Detect which cell encompasses the target text, then output its (x, y) center coordinate. 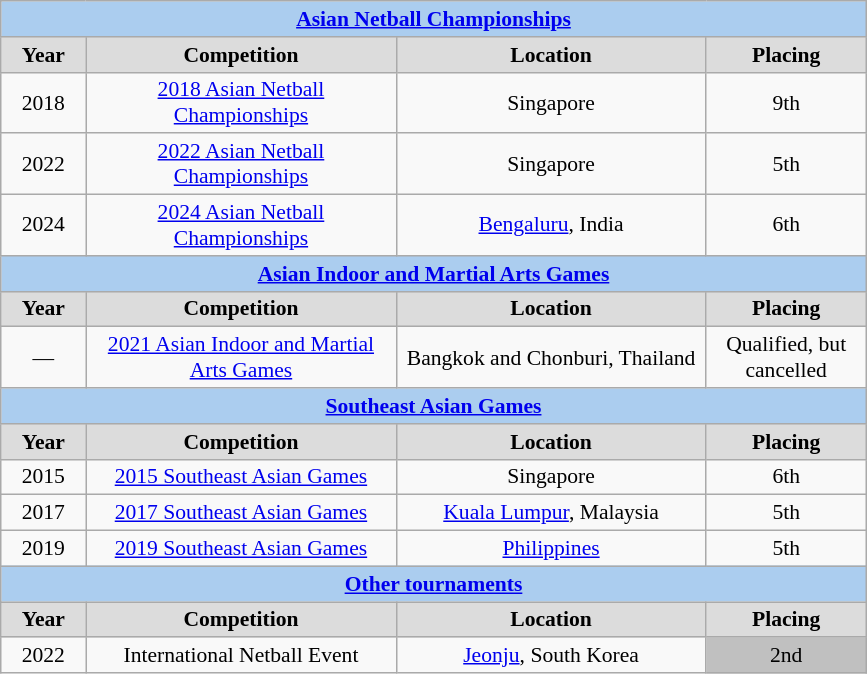
Jeonju, South Korea (551, 656)
2017 Southeast Asian Games (241, 513)
2017 (44, 513)
International Netball Event (241, 656)
2021 Asian Indoor and Martial Arts Games (241, 358)
— (44, 358)
Asian Indoor and Martial Arts Games (434, 274)
Bengaluru, India (551, 226)
2019 Southeast Asian Games (241, 549)
Southeast Asian Games (434, 406)
2018 (44, 102)
9th (786, 102)
2022 Asian Netball Championships (241, 164)
Asian Netball Championships (434, 19)
2nd (786, 656)
Bangkok and Chonburi, Thailand (551, 358)
Other tournaments (434, 584)
2024 Asian Netball Championships (241, 226)
Qualified, but cancelled (786, 358)
2015 Southeast Asian Games (241, 477)
2024 (44, 226)
2015 (44, 477)
Kuala Lumpur, Malaysia (551, 513)
Philippines (551, 549)
2019 (44, 549)
2018 Asian Netball Championships (241, 102)
